Detect which cell encompasses the target text, then output its (X, Y) center coordinate. 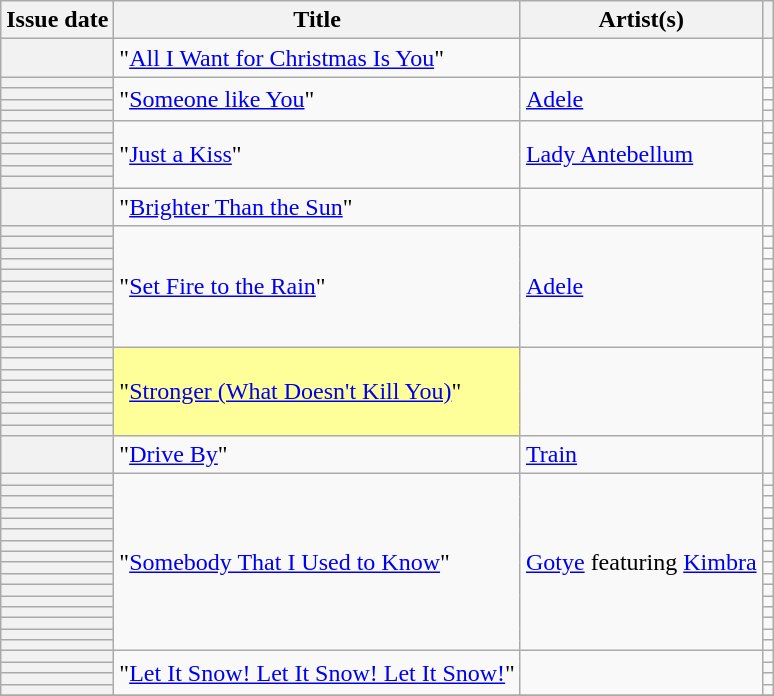
Lady Antebellum (641, 154)
"Someone like You" (318, 99)
"Set Fire to the Rain" (318, 287)
"Stronger (What Doesn't Kill You)" (318, 391)
"Let It Snow! Let It Snow! Let It Snow!" (318, 673)
"Drive By" (318, 455)
"Just a Kiss" (318, 154)
"All I Want for Christmas Is You" (318, 58)
Train (641, 455)
Gotye featuring Kimbra (641, 562)
Issue date (58, 20)
Artist(s) (641, 20)
"Brighter Than the Sun" (318, 207)
"Somebody That I Used to Know" (318, 562)
Title (318, 20)
